Determine the (X, Y) coordinate at the center of the cell enclosing the given text.  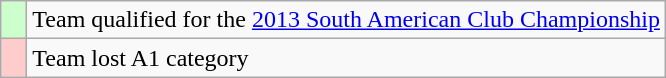
Team qualified for the 2013 South American Club Championship (346, 20)
Team lost A1 category (346, 58)
